Output the [X, Y] coordinate of the center of the cell containing the given text.  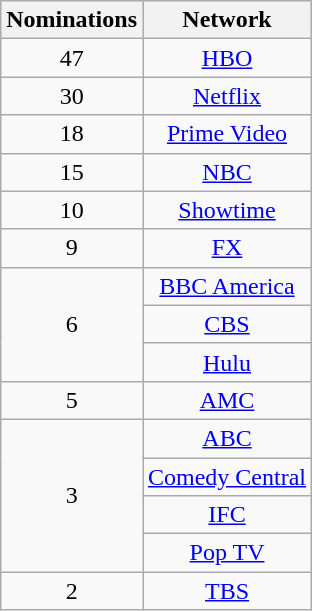
BBC America [226, 286]
Pop TV [226, 553]
AMC [226, 400]
TBS [226, 591]
Netflix [226, 96]
9 [72, 248]
ABC [226, 438]
NBC [226, 172]
IFC [226, 515]
Prime Video [226, 134]
6 [72, 324]
Nominations [72, 20]
Network [226, 20]
15 [72, 172]
30 [72, 96]
3 [72, 495]
CBS [226, 324]
Hulu [226, 362]
5 [72, 400]
18 [72, 134]
Comedy Central [226, 477]
FX [226, 248]
2 [72, 591]
Showtime [226, 210]
47 [72, 58]
10 [72, 210]
HBO [226, 58]
